Provide the [X, Y] coordinate of the cell's center where the given text is located.  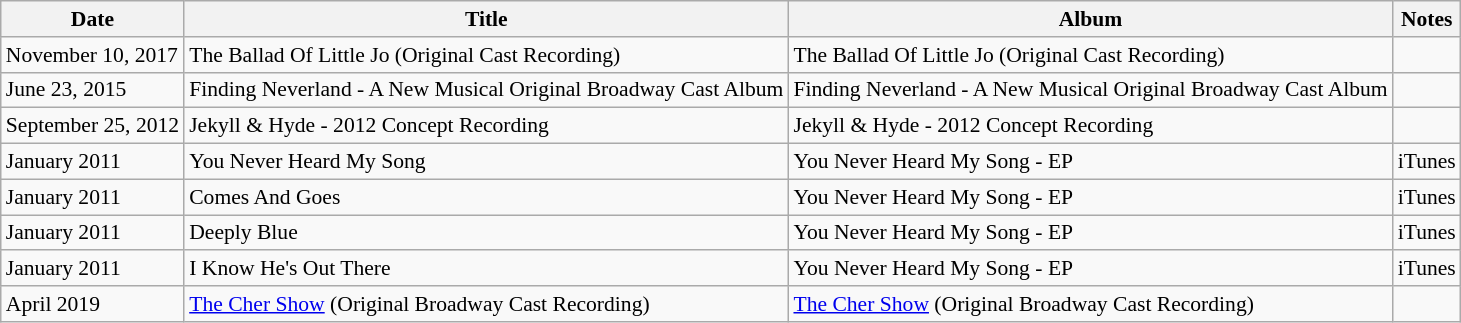
Notes [1427, 19]
Album [1090, 19]
You Never Heard My Song [486, 162]
April 2019 [92, 304]
Title [486, 19]
Deeply Blue [486, 233]
I Know He's Out There [486, 269]
Comes And Goes [486, 197]
September 25, 2012 [92, 126]
November 10, 2017 [92, 55]
Date [92, 19]
June 23, 2015 [92, 90]
